Locate the cell with the specified text and output its (x, y) center coordinate. 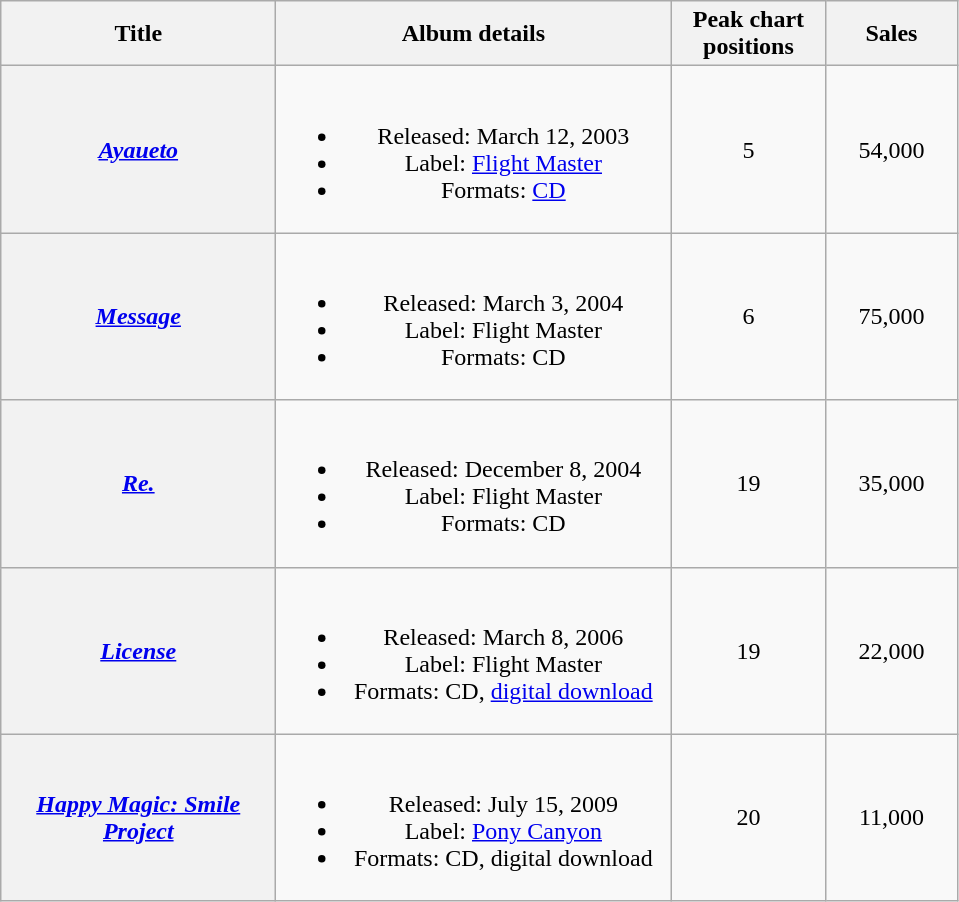
Happy Magic: Smile Project (138, 818)
Re. (138, 484)
6 (748, 316)
Peak chart positions (748, 34)
22,000 (892, 650)
11,000 (892, 818)
Sales (892, 34)
Message (138, 316)
Released: December 8, 2004Label: Flight MasterFormats: CD (474, 484)
Released: July 15, 2009Label: Pony CanyonFormats: CD, digital download (474, 818)
License (138, 650)
Album details (474, 34)
35,000 (892, 484)
Released: March 3, 2004Label: Flight MasterFormats: CD (474, 316)
Ayaueto (138, 150)
54,000 (892, 150)
Released: March 12, 2003Label: Flight MasterFormats: CD (474, 150)
20 (748, 818)
Title (138, 34)
75,000 (892, 316)
Released: March 8, 2006Label: Flight MasterFormats: CD, digital download (474, 650)
5 (748, 150)
